Determine the [X, Y] coordinate at the center of the cell enclosing the given text.  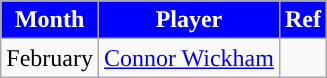
Connor Wickham [188, 58]
February [50, 58]
Ref [302, 20]
Month [50, 20]
Player [188, 20]
